Detect which cell encompasses the target text, then output its (x, y) center coordinate. 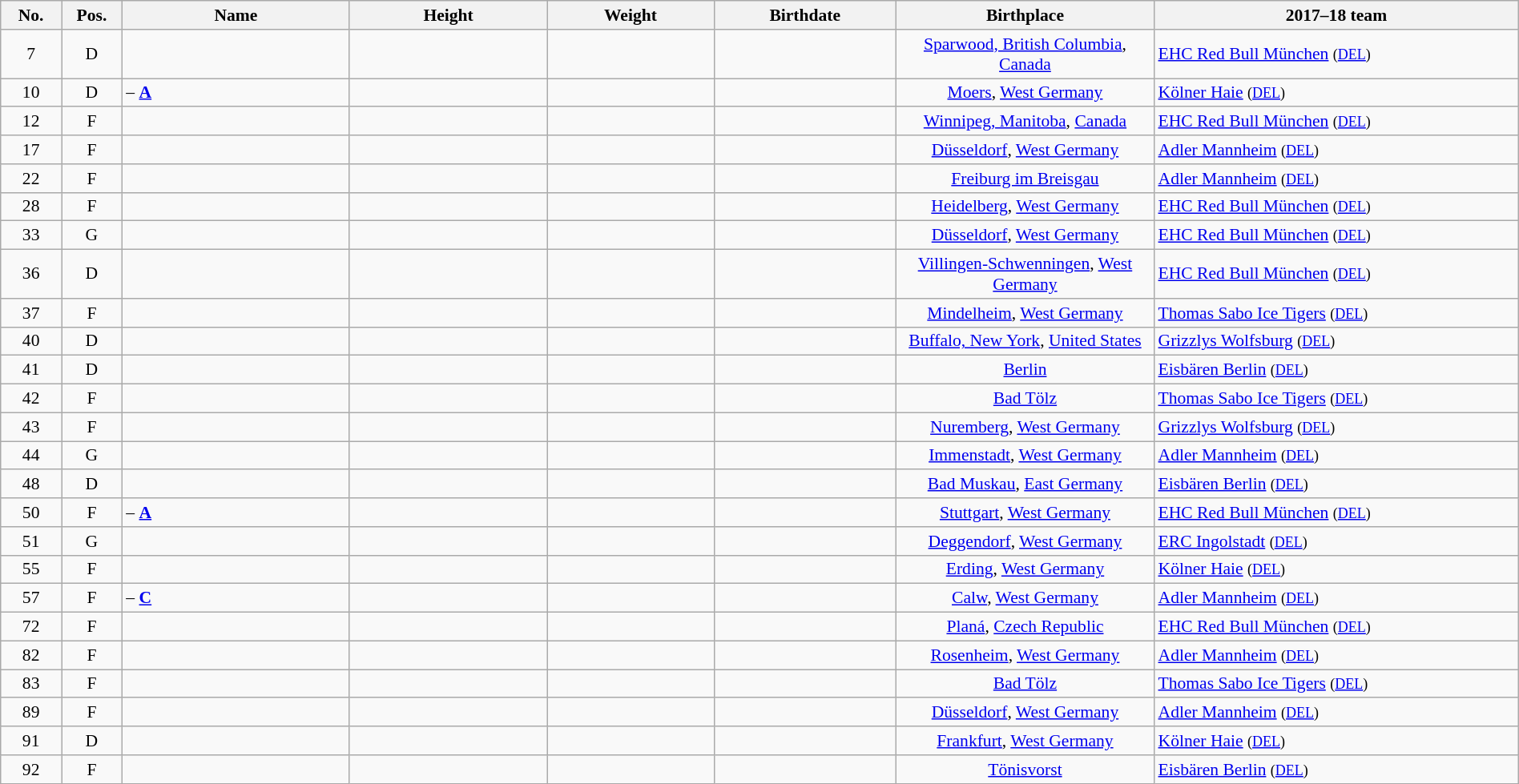
Moers, West Germany (1025, 93)
Nuremberg, West Germany (1025, 427)
89 (31, 713)
Rosenheim, West Germany (1025, 655)
Sparwood, British Columbia, Canada (1025, 54)
50 (31, 513)
40 (31, 341)
Deggendorf, West Germany (1025, 541)
– C (236, 598)
42 (31, 399)
37 (31, 313)
Immenstadt, West Germany (1025, 456)
51 (31, 541)
Berlin (1025, 370)
7 (31, 54)
Heidelberg, West Germany (1025, 207)
Calw, West Germany (1025, 598)
92 (31, 770)
41 (31, 370)
Bad Muskau, East Germany (1025, 484)
2017–18 team (1336, 15)
57 (31, 598)
22 (31, 179)
ERC Ingolstadt (DEL) (1336, 541)
12 (31, 122)
33 (31, 235)
Pos. (92, 15)
Freiburg im Breisgau (1025, 179)
17 (31, 150)
Frankfurt, West Germany (1025, 741)
Mindelheim, West Germany (1025, 313)
Birthdate (804, 15)
28 (31, 207)
48 (31, 484)
91 (31, 741)
Height (448, 15)
43 (31, 427)
Buffalo, New York, United States (1025, 341)
36 (31, 274)
Weight (631, 15)
Winnipeg, Manitoba, Canada (1025, 122)
Erding, West Germany (1025, 569)
83 (31, 684)
Birthplace (1025, 15)
55 (31, 569)
Tönisvorst (1025, 770)
Villingen-Schwenningen, West Germany (1025, 274)
Stuttgart, West Germany (1025, 513)
72 (31, 627)
10 (31, 93)
44 (31, 456)
82 (31, 655)
Planá, Czech Republic (1025, 627)
No. (31, 15)
Name (236, 15)
